Scan for the cell matching the given text and deliver its [x, y] coordinate at center. 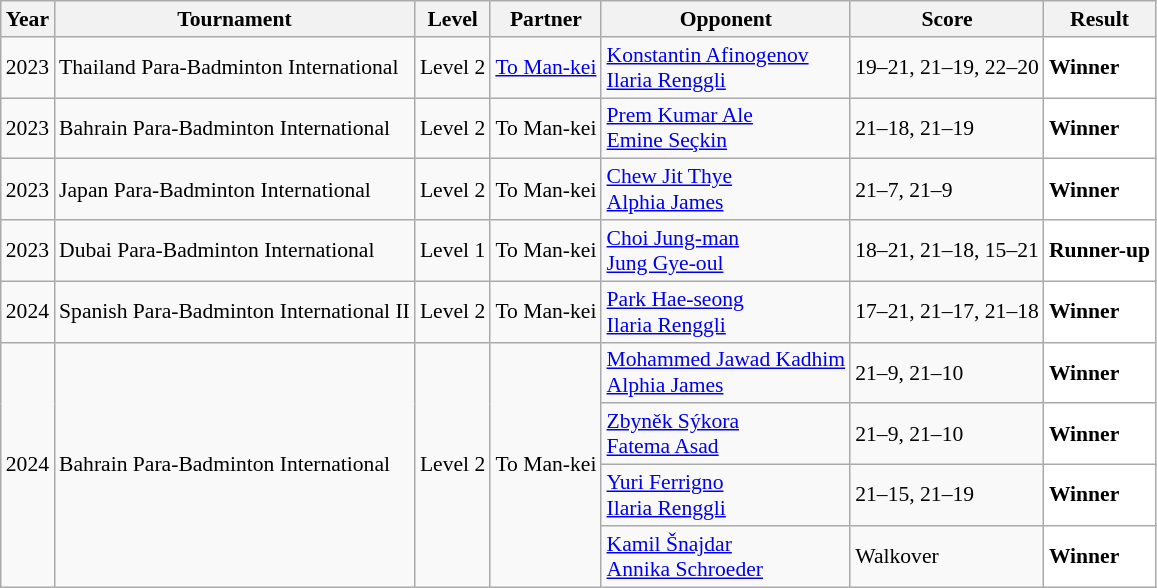
19–21, 21–19, 22–20 [947, 68]
Score [947, 19]
21–18, 21–19 [947, 128]
Japan Para-Badminton International [234, 190]
Park Hae-seong Ilaria Renggli [726, 312]
Year [28, 19]
Opponent [726, 19]
Level [452, 19]
Zbyněk Sýkora Fatema Asad [726, 434]
Kamil Šnajdar Annika Schroeder [726, 556]
Choi Jung-man Jung Gye-oul [726, 250]
Partner [546, 19]
Yuri Ferrigno Ilaria Renggli [726, 496]
21–7, 21–9 [947, 190]
Thailand Para-Badminton International [234, 68]
Konstantin Afinogenov Ilaria Renggli [726, 68]
Spanish Para-Badminton International II [234, 312]
Prem Kumar Ale Emine Seçkin [726, 128]
Chew Jit Thye Alphia James [726, 190]
Result [1100, 19]
21–15, 21–19 [947, 496]
Mohammed Jawad Kadhim Alphia James [726, 372]
18–21, 21–18, 15–21 [947, 250]
17–21, 21–17, 21–18 [947, 312]
Runner-up [1100, 250]
Walkover [947, 556]
Dubai Para-Badminton International [234, 250]
Tournament [234, 19]
Level 1 [452, 250]
